Scan for the cell matching the given text and deliver its (x, y) coordinate at center. 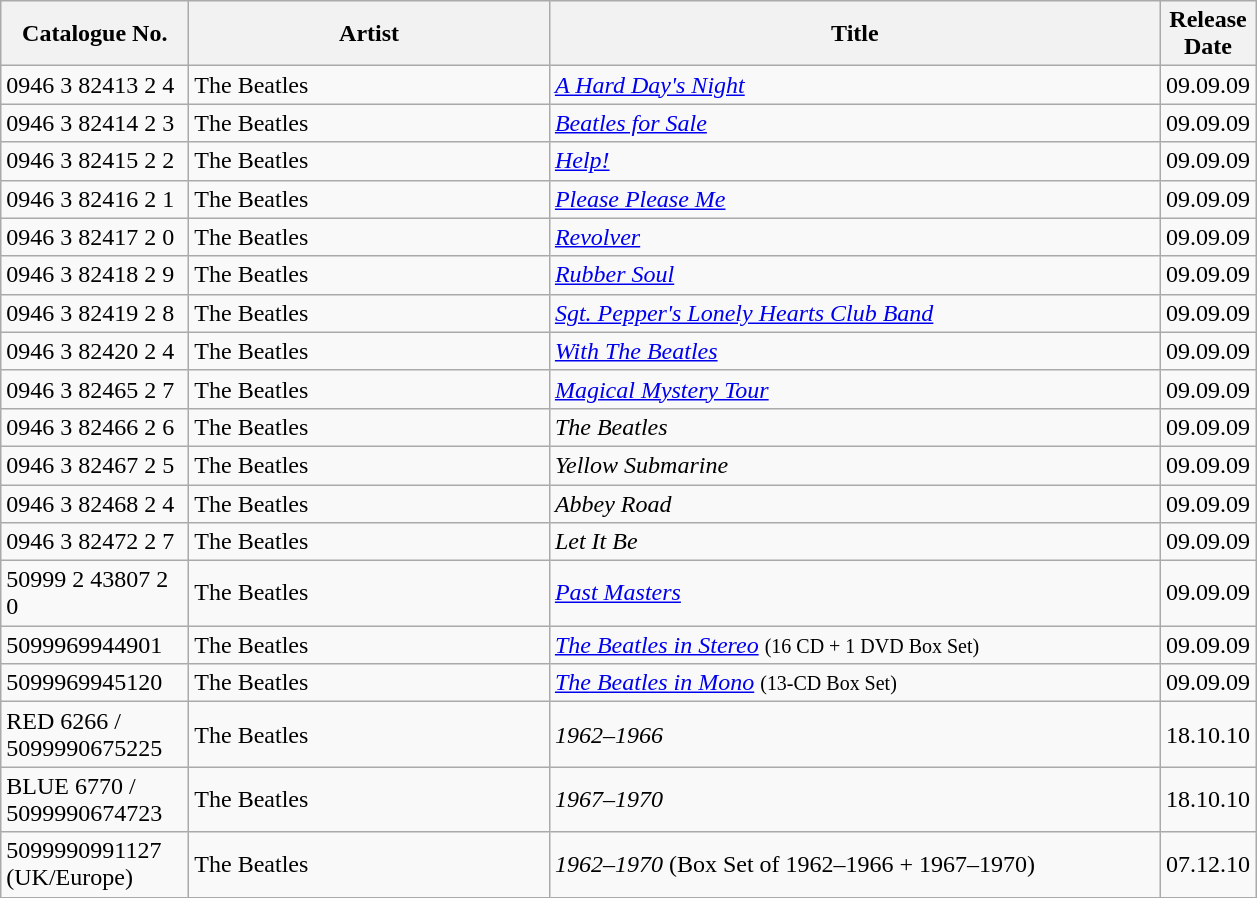
Magical Mystery Tour (854, 389)
The Beatles in Stereo (16 CD + 1 DVD Box Set) (854, 645)
0946 3 82472 2 7 (95, 542)
07.12.10 (1208, 864)
Abbey Road (854, 503)
Sgt. Pepper's Lonely Hearts Club Band (854, 313)
Title (854, 34)
A Hard Day's Night (854, 85)
0946 3 82468 2 4 (95, 503)
RED 6266 / 5099990675225 (95, 734)
1967–1970 (854, 800)
With The Beatles (854, 351)
Past Masters (854, 594)
0946 3 82416 2 1 (95, 199)
0946 3 82414 2 3 (95, 123)
0946 3 82417 2 0 (95, 237)
Artist (370, 34)
0946 3 82418 2 9 (95, 275)
Yellow Submarine (854, 465)
Please Please Me (854, 199)
Revolver (854, 237)
Release Date (1208, 34)
Rubber Soul (854, 275)
5099969944901 (95, 645)
The Beatles in Mono (13-CD Box Set) (854, 683)
0946 3 82419 2 8 (95, 313)
50999 2 43807 2 0 (95, 594)
0946 3 82466 2 6 (95, 427)
0946 3 82420 2 4 (95, 351)
1962–1966 (854, 734)
0946 3 82467 2 5 (95, 465)
Help! (854, 161)
5099969945120 (95, 683)
Catalogue No. (95, 34)
0946 3 82465 2 7 (95, 389)
0946 3 82413 2 4 (95, 85)
BLUE 6770 / 5099990674723 (95, 800)
0946 3 82415 2 2 (95, 161)
5099990991127 (UK/Europe) (95, 864)
1962–1970 (Box Set of 1962–1966 + 1967–1970) (854, 864)
Let It Be (854, 542)
Beatles for Sale (854, 123)
